Search for the cell housing the specified text and yield its (x, y) center coordinate. 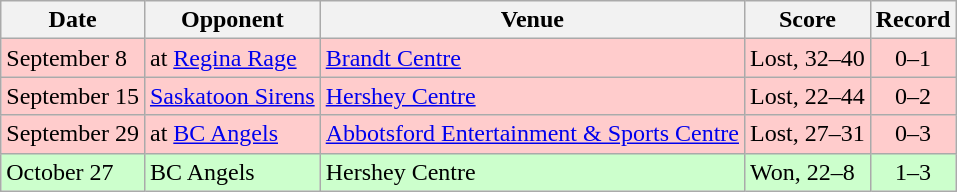
Abbotsford Entertainment & Sports Centre (532, 134)
Lost, 22–44 (808, 96)
Saskatoon Sirens (232, 96)
Score (808, 20)
BC Angels (232, 172)
0–3 (913, 134)
September 15 (73, 96)
Date (73, 20)
at Regina Rage (232, 58)
at BC Angels (232, 134)
Opponent (232, 20)
September 8 (73, 58)
Record (913, 20)
0–1 (913, 58)
Lost, 27–31 (808, 134)
0–2 (913, 96)
Won, 22–8 (808, 172)
October 27 (73, 172)
Venue (532, 20)
1–3 (913, 172)
Lost, 32–40 (808, 58)
Brandt Centre (532, 58)
September 29 (73, 134)
